Detect which cell encompasses the target text, then output its [x, y] center coordinate. 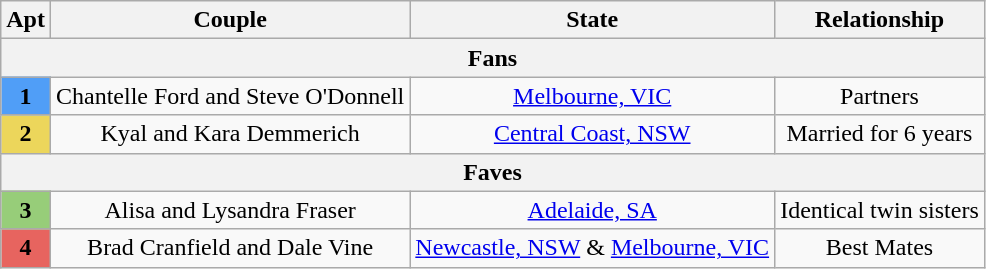
Best Mates [880, 248]
4 [26, 248]
Partners [880, 96]
2 [26, 134]
Fans [493, 58]
3 [26, 210]
Identical twin sisters [880, 210]
State [592, 20]
Faves [493, 172]
Adelaide, SA [592, 210]
1 [26, 96]
Chantelle Ford and Steve O'Donnell [230, 96]
Central Coast, NSW [592, 134]
Brad Cranfield and Dale Vine [230, 248]
Alisa and Lysandra Fraser [230, 210]
Couple [230, 20]
Melbourne, VIC [592, 96]
Apt [26, 20]
Newcastle, NSW & Melbourne, VIC [592, 248]
Relationship [880, 20]
Married for 6 years [880, 134]
Kyal and Kara Demmerich [230, 134]
